From the cell containing the given text, extract its center point as [x, y] coordinate. 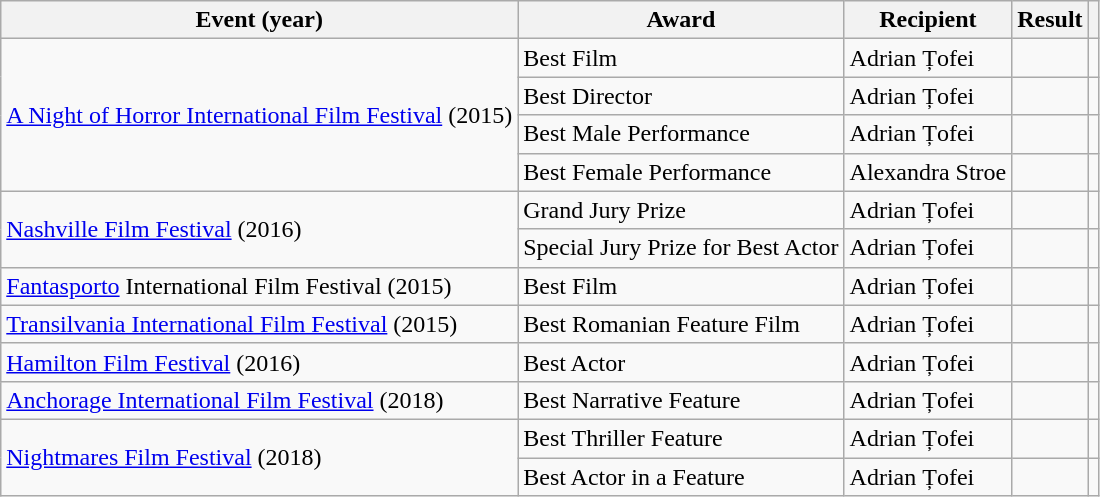
Best Male Performance [681, 134]
Recipient [928, 20]
A Night of Horror International Film Festival (2015) [260, 115]
Best Director [681, 96]
Best Actor [681, 362]
Nightmares Film Festival (2018) [260, 457]
Best Narrative Feature [681, 400]
Event (year) [260, 20]
Best Romanian Feature Film [681, 324]
Grand Jury Prize [681, 210]
Best Actor in a Feature [681, 477]
Transilvania International Film Festival (2015) [260, 324]
Special Jury Prize for Best Actor [681, 248]
Hamilton Film Festival (2016) [260, 362]
Anchorage International Film Festival (2018) [260, 400]
Alexandra Stroe [928, 172]
Fantasporto International Film Festival (2015) [260, 286]
Best Female Performance [681, 172]
Award [681, 20]
Best Thriller Feature [681, 438]
Result [1050, 20]
Nashville Film Festival (2016) [260, 229]
